Find where the given text appears and provide that cell's center as [x, y] coordinate. 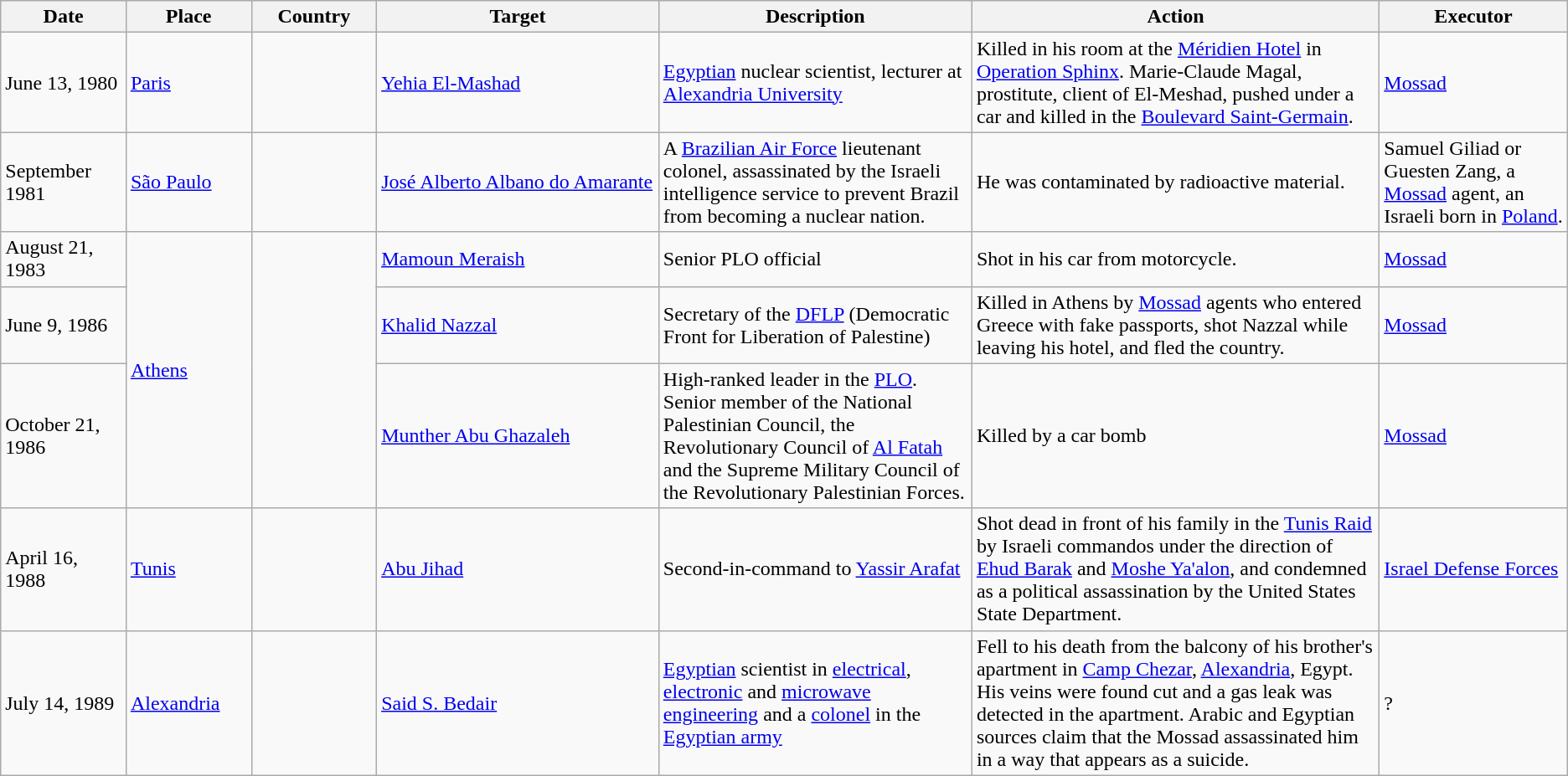
Said S. Bedair [518, 703]
Alexandria [188, 703]
Egyptian nuclear scientist, lecturer at Alexandria University [815, 82]
? [1473, 703]
Athens [188, 370]
Secretary of the DFLP (Democratic Front for Liberation of Palestine) [815, 325]
He was contaminated by radioactive material. [1175, 182]
Abu Jihad [518, 569]
Mamoun Meraish [518, 260]
São Paulo [188, 182]
Senior PLO official [815, 260]
Second-in-command to Yassir Arafat [815, 569]
Khalid Nazzal [518, 325]
Target [518, 17]
Killed in Athens by Mossad agents who entered Greece with fake passports, shot Nazzal while leaving his hotel, and fled the country. [1175, 325]
April 16, 1988 [64, 569]
June 13, 1980 [64, 82]
Killed by a car bomb [1175, 435]
Tunis [188, 569]
June 9, 1986 [64, 325]
Description [815, 17]
Date [64, 17]
Place [188, 17]
A Brazilian Air Force lieutenant colonel, assassinated by the Israeli intelligence service to prevent Brazil from becoming a nuclear nation. [815, 182]
October 21, 1986 [64, 435]
Action [1175, 17]
September 1981 [64, 182]
Executor [1473, 17]
Munther Abu Ghazaleh [518, 435]
Israel Defense Forces [1473, 569]
Country [314, 17]
José Alberto Albano do Amarante [518, 182]
Yehia El-Mashad [518, 82]
Egyptian scientist in electrical, electronic and microwave engineering and a colonel in the Egyptian army [815, 703]
Paris [188, 82]
Samuel Giliad or Guesten Zang, a Mossad agent, an Israeli born in Poland. [1473, 182]
August 21, 1983 [64, 260]
Shot in his car from motorcycle. [1175, 260]
July 14, 1989 [64, 703]
